For the text-containing cell, return its midpoint in (X, Y) coordinate format. 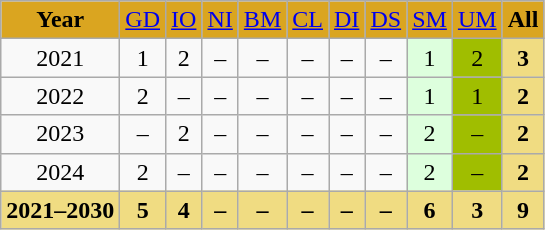
GD (143, 20)
SM (430, 20)
BM (262, 20)
2022 (60, 96)
9 (523, 210)
IO (184, 20)
All (523, 20)
UM (477, 20)
5 (143, 210)
CL (308, 20)
6 (430, 210)
NI (220, 20)
DS (386, 20)
2024 (60, 172)
2021 (60, 58)
2021–2030 (60, 210)
Year (60, 20)
2023 (60, 134)
4 (184, 210)
DI (346, 20)
